Extract the (X, Y) coordinate from the center of the cell holding the provided text.  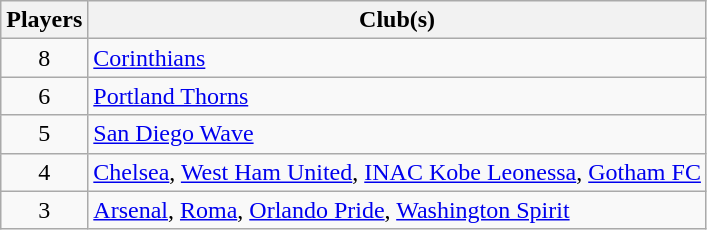
6 (44, 96)
Club(s) (398, 20)
Corinthians (398, 58)
Players (44, 20)
Arsenal, Roma, Orlando Pride, Washington Spirit (398, 210)
8 (44, 58)
3 (44, 210)
5 (44, 134)
Chelsea, West Ham United, INAC Kobe Leonessa, Gotham FC (398, 172)
4 (44, 172)
Portland Thorns (398, 96)
San Diego Wave (398, 134)
